Locate the cell with the specified text and output its (X, Y) center coordinate. 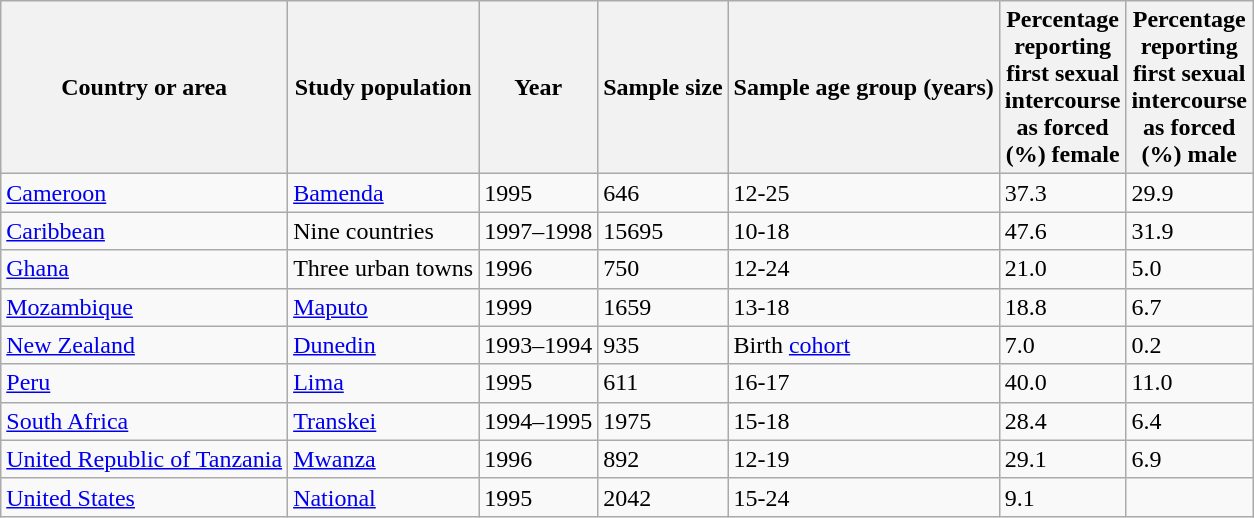
40.0 (1062, 383)
Study population (384, 88)
5.0 (1190, 269)
37.3 (1062, 193)
47.6 (1062, 231)
Country or area (144, 88)
29.1 (1062, 459)
Ghana (144, 269)
28.4 (1062, 421)
Sample size (663, 88)
Mozambique (144, 307)
National (384, 497)
31.9 (1190, 231)
6.9 (1190, 459)
United States (144, 497)
16-17 (864, 383)
1999 (538, 307)
2042 (663, 497)
9.1 (1062, 497)
1659 (663, 307)
29.9 (1190, 193)
10-18 (864, 231)
6.4 (1190, 421)
Birth cohort (864, 345)
Cameroon (144, 193)
Maputo (384, 307)
Three urban towns (384, 269)
1997–1998 (538, 231)
Percentage reporting first sexual intercourse as forced (%) male (1190, 88)
South Africa (144, 421)
12-19 (864, 459)
Percentage reporting first sexual intercourse as forced (%) female (1062, 88)
646 (663, 193)
0.2 (1190, 345)
Year (538, 88)
750 (663, 269)
15695 (663, 231)
1975 (663, 421)
6.7 (1190, 307)
Bamenda (384, 193)
1994–1995 (538, 421)
Sample age group (years) (864, 88)
13-18 (864, 307)
15-18 (864, 421)
15-24 (864, 497)
12-25 (864, 193)
Caribbean (144, 231)
611 (663, 383)
935 (663, 345)
Peru (144, 383)
18.8 (1062, 307)
Dunedin (384, 345)
United Republic of Tanzania (144, 459)
Lima (384, 383)
Nine countries (384, 231)
1993–1994 (538, 345)
11.0 (1190, 383)
7.0 (1062, 345)
Mwanza (384, 459)
892 (663, 459)
21.0 (1062, 269)
Transkei (384, 421)
New Zealand (144, 345)
12-24 (864, 269)
